Detect which cell encompasses the target text, then output its [x, y] center coordinate. 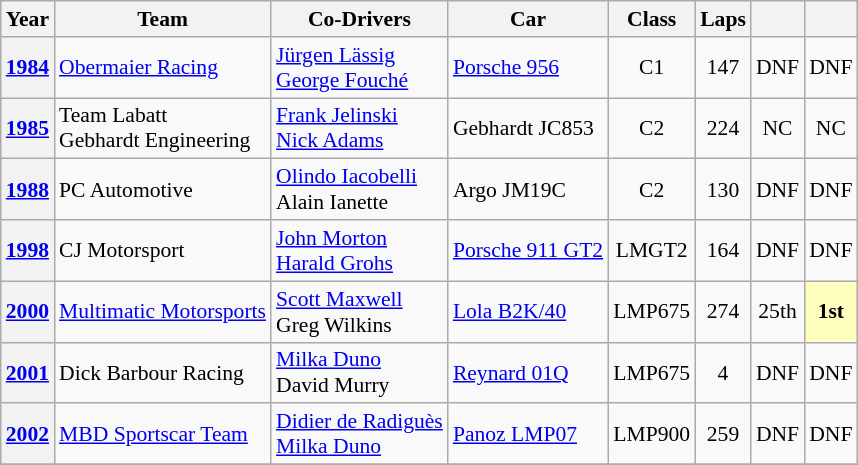
2001 [28, 372]
C1 [652, 68]
Reynard 01Q [528, 372]
Porsche 911 GT2 [528, 250]
Jürgen Lässig George Fouché [360, 68]
130 [723, 190]
1984 [28, 68]
2002 [28, 434]
Co-Drivers [360, 19]
Multimatic Motorsports [162, 312]
25th [778, 312]
Laps [723, 19]
Gebhardt JC853 [528, 128]
Car [528, 19]
MBD Sportscar Team [162, 434]
Milka Duno David Murry [360, 372]
164 [723, 250]
Year [28, 19]
1st [830, 312]
224 [723, 128]
LMGT2 [652, 250]
Frank Jelinski Nick Adams [360, 128]
LMP900 [652, 434]
Team Labatt Gebhardt Engineering [162, 128]
1988 [28, 190]
John Morton Harald Grohs [360, 250]
Obermaier Racing [162, 68]
Didier de Radiguès Milka Duno [360, 434]
Argo JM19C [528, 190]
Scott Maxwell Greg Wilkins [360, 312]
Lola B2K/40 [528, 312]
4 [723, 372]
Dick Barbour Racing [162, 372]
2000 [28, 312]
Team [162, 19]
147 [723, 68]
Olindo Iacobelli Alain Ianette [360, 190]
Panoz LMP07 [528, 434]
259 [723, 434]
1985 [28, 128]
1998 [28, 250]
PC Automotive [162, 190]
Porsche 956 [528, 68]
274 [723, 312]
Class [652, 19]
CJ Motorsport [162, 250]
